Identify which cell holds the provided text, then report its [X, Y] central coordinate. 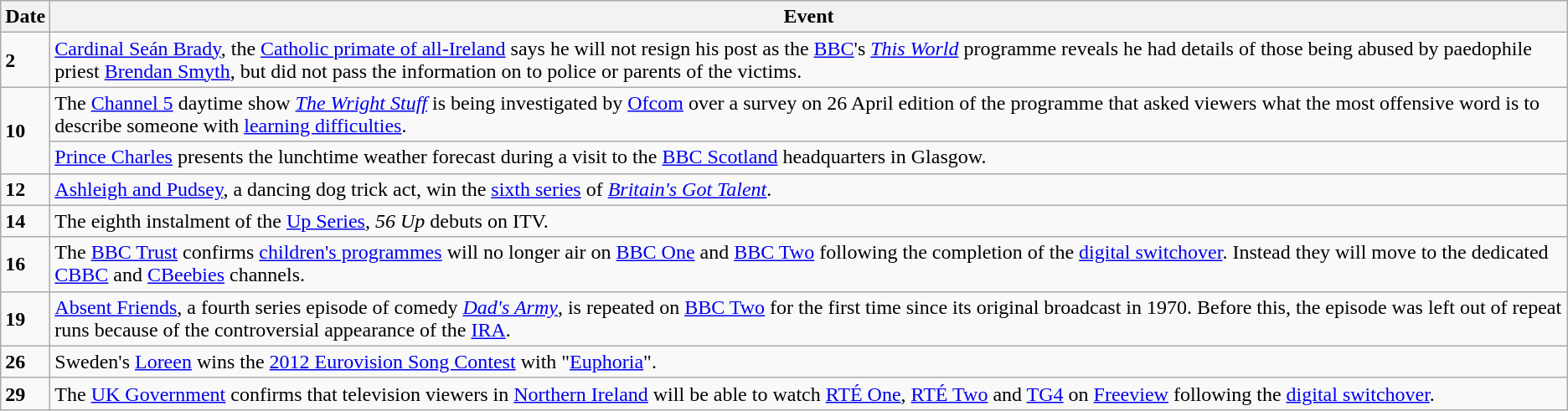
12 [25, 189]
10 [25, 131]
The eighth instalment of the Up Series, 56 Up debuts on ITV. [809, 221]
19 [25, 318]
16 [25, 265]
29 [25, 393]
26 [25, 362]
Sweden's Loreen wins the 2012 Eurovision Song Contest with "Euphoria". [809, 362]
Ashleigh and Pudsey, a dancing dog trick act, win the sixth series of Britain's Got Talent. [809, 189]
Event [809, 17]
14 [25, 221]
Date [25, 17]
Prince Charles presents the lunchtime weather forecast during a visit to the BBC Scotland headquarters in Glasgow. [809, 157]
2 [25, 60]
